For the text-containing cell, return its midpoint in (x, y) coordinate format. 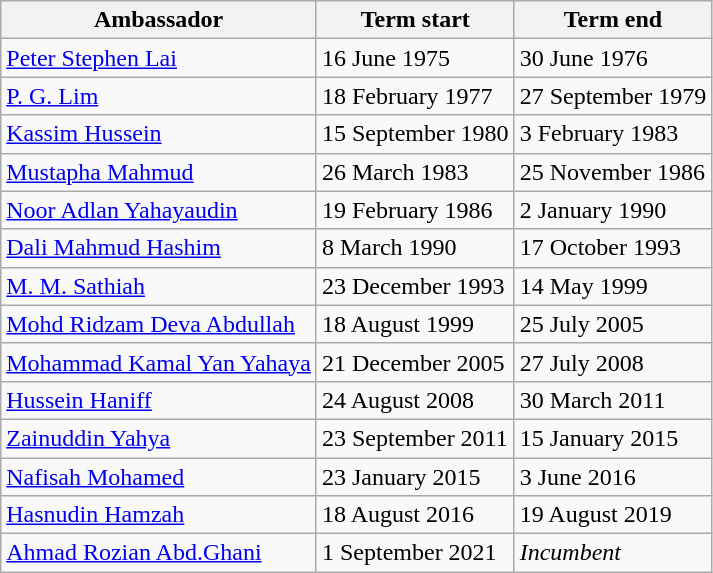
Incumbent (613, 553)
14 May 1999 (613, 286)
Mustapha Mahmud (159, 172)
25 July 2005 (613, 324)
27 July 2008 (613, 362)
Ahmad Rozian Abd.Ghani (159, 553)
Peter Stephen Lai (159, 58)
24 August 2008 (415, 400)
8 March 1990 (415, 248)
2 January 1990 (613, 210)
18 February 1977 (415, 96)
15 January 2015 (613, 438)
19 February 1986 (415, 210)
Hasnudin Hamzah (159, 515)
23 September 2011 (415, 438)
18 August 1999 (415, 324)
Term start (415, 20)
30 March 2011 (613, 400)
30 June 1976 (613, 58)
Zainuddin Yahya (159, 438)
3 June 2016 (613, 477)
21 December 2005 (415, 362)
Nafisah Mohamed (159, 477)
26 March 1983 (415, 172)
P. G. Lim (159, 96)
16 June 1975 (415, 58)
23 December 1993 (415, 286)
19 August 2019 (613, 515)
18 August 2016 (415, 515)
17 October 1993 (613, 248)
Mohammad Kamal Yan Yahaya (159, 362)
Kassim Hussein (159, 134)
Noor Adlan Yahayaudin (159, 210)
Ambassador (159, 20)
M. M. Sathiah (159, 286)
15 September 1980 (415, 134)
Dali Mahmud Hashim (159, 248)
Mohd Ridzam Deva Abdullah (159, 324)
3 February 1983 (613, 134)
Term end (613, 20)
1 September 2021 (415, 553)
Hussein Haniff (159, 400)
27 September 1979 (613, 96)
23 January 2015 (415, 477)
25 November 1986 (613, 172)
